Extract the [X, Y] coordinate from the center of the cell holding the provided text.  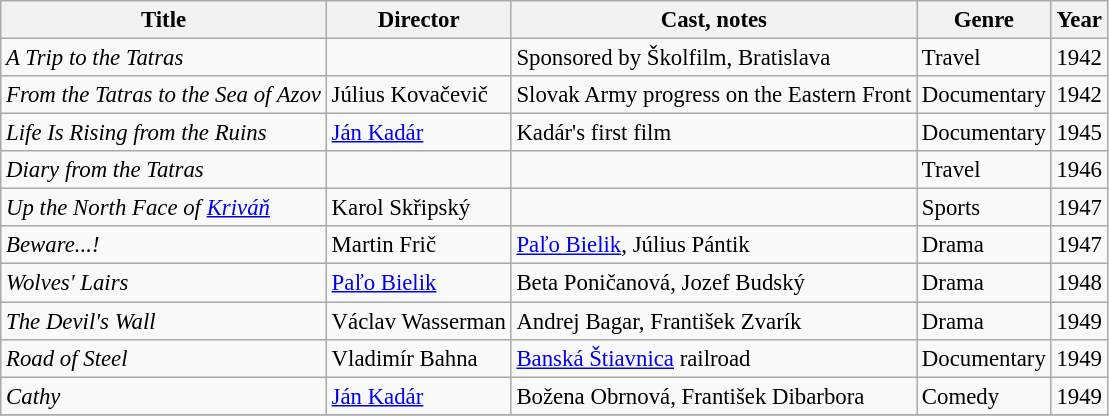
Comedy [984, 396]
A Trip to the Tatras [164, 58]
Václav Wasserman [418, 321]
Paľo Bielik [418, 283]
From the Tatras to the Sea of Azov [164, 95]
Vladimír Bahna [418, 358]
Božena Obrnová, František Dibarbora [714, 396]
Paľo Bielik, Július Pántik [714, 245]
Július Kovačevič [418, 95]
Director [418, 20]
Beware...! [164, 245]
Cathy [164, 396]
1945 [1079, 133]
Martin Frič [418, 245]
Road of Steel [164, 358]
Genre [984, 20]
Banská Štiavnica railroad [714, 358]
1946 [1079, 170]
Life Is Rising from the Ruins [164, 133]
Sports [984, 208]
Cast, notes [714, 20]
Year [1079, 20]
Andrej Bagar, František Zvarík [714, 321]
1948 [1079, 283]
Title [164, 20]
Diary from the Tatras [164, 170]
Karol Skřipský [418, 208]
Kadár's first film [714, 133]
Slovak Army progress on the Eastern Front [714, 95]
Beta Poničanová, Jozef Budský [714, 283]
Sponsored by Školfilm, Bratislava [714, 58]
The Devil's Wall [164, 321]
Up the North Face of Kriváň [164, 208]
Wolves' Lairs [164, 283]
